Output the (x, y) coordinate of the center of the cell containing the given text.  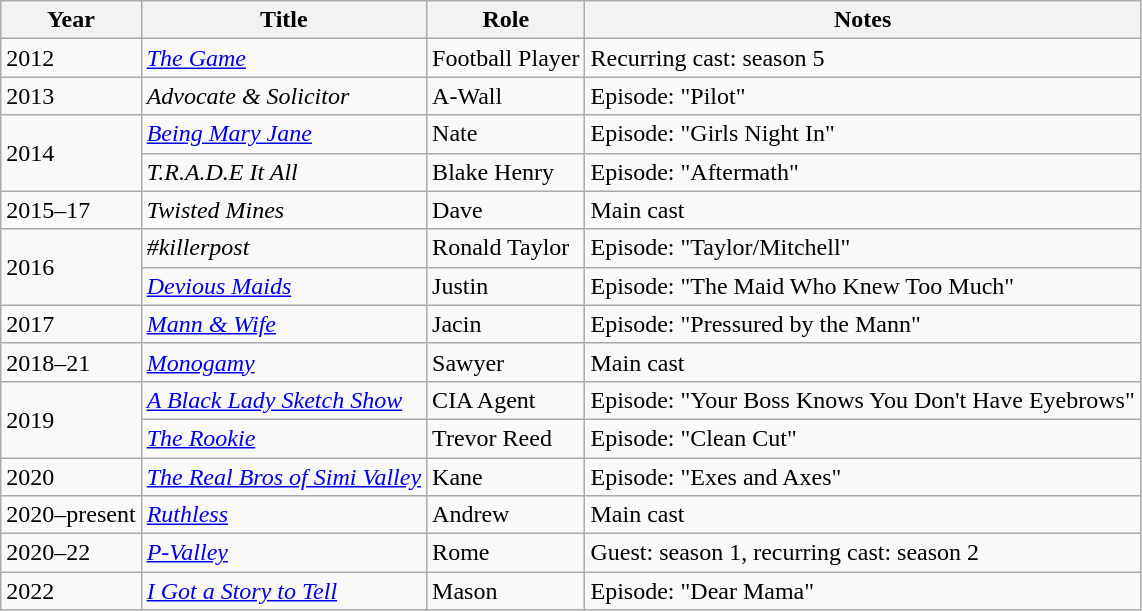
I Got a Story to Tell (284, 591)
CIA Agent (506, 400)
2016 (71, 267)
#killerpost (284, 248)
Football Player (506, 58)
2022 (71, 591)
Kane (506, 477)
Blake Henry (506, 172)
2015–17 (71, 210)
Episode: "Aftermath" (862, 172)
2020–present (71, 515)
The Real Bros of Simi Valley (284, 477)
Episode: "The Maid Who Knew Too Much" (862, 286)
Rome (506, 553)
Guest: season 1, recurring cast: season 2 (862, 553)
2012 (71, 58)
The Rookie (284, 438)
The Game (284, 58)
2013 (71, 96)
Year (71, 20)
Nate (506, 134)
Episode: "Taylor/Mitchell" (862, 248)
T.R.A.D.E It All (284, 172)
Mann & Wife (284, 324)
2018–21 (71, 362)
Devious Maids (284, 286)
Role (506, 20)
2014 (71, 153)
Episode: "Pressured by the Mann" (862, 324)
Sawyer (506, 362)
Advocate & Solicitor (284, 96)
Episode: "Clean Cut" (862, 438)
A Black Lady Sketch Show (284, 400)
Episode: "Your Boss Knows You Don't Have Eyebrows" (862, 400)
Episode: "Dear Mama" (862, 591)
2017 (71, 324)
Ronald Taylor (506, 248)
Dave (506, 210)
2019 (71, 419)
Notes (862, 20)
Twisted Mines (284, 210)
Monogamy (284, 362)
2020–22 (71, 553)
Andrew (506, 515)
2020 (71, 477)
P-Valley (284, 553)
Recurring cast: season 5 (862, 58)
A-Wall (506, 96)
Title (284, 20)
Trevor Reed (506, 438)
Ruthless (284, 515)
Being Mary Jane (284, 134)
Episode: "Exes and Axes" (862, 477)
Justin (506, 286)
Mason (506, 591)
Episode: "Girls Night In" (862, 134)
Jacin (506, 324)
Episode: "Pilot" (862, 96)
